Determine the [x, y] coordinate at the center of the cell enclosing the given text.  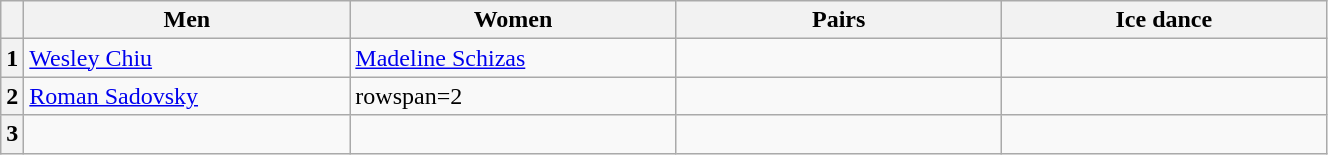
1 [12, 58]
Ice dance [1164, 20]
Madeline Schizas [513, 58]
Pairs [838, 20]
rowspan=2 [513, 96]
Women [513, 20]
Roman Sadovsky [187, 96]
Wesley Chiu [187, 58]
Men [187, 20]
3 [12, 134]
2 [12, 96]
